Provide the (X, Y) coordinate of the cell's center where the given text is located.  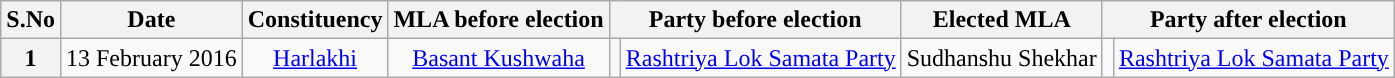
MLA before election (498, 20)
Elected MLA (1002, 20)
Constituency (315, 20)
13 February 2016 (151, 58)
Party before election (755, 20)
Harlakhi (315, 58)
Basant Kushwaha (498, 58)
S.No (31, 20)
Party after election (1248, 20)
Sudhanshu Shekhar (1002, 58)
Date (151, 20)
1 (31, 58)
